Determine the (x, y) coordinate at the center of the cell enclosing the given text.  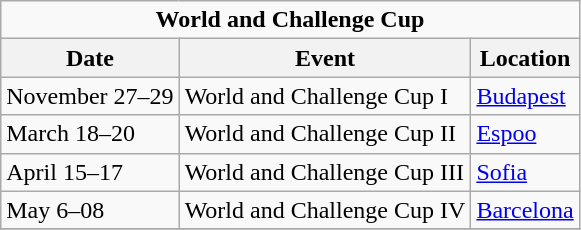
World and Challenge Cup I (325, 96)
May 6–08 (90, 210)
Espoo (525, 134)
World and Challenge Cup (290, 20)
Location (525, 58)
November 27–29 (90, 96)
Event (325, 58)
World and Challenge Cup II (325, 134)
April 15–17 (90, 172)
Sofia (525, 172)
Budapest (525, 96)
Date (90, 58)
Barcelona (525, 210)
March 18–20 (90, 134)
World and Challenge Cup IV (325, 210)
World and Challenge Cup III (325, 172)
